From the cell containing the given text, extract its center point as (X, Y) coordinate. 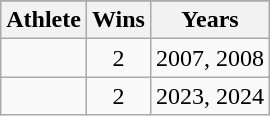
Wins (118, 20)
2007, 2008 (210, 58)
Years (210, 20)
Athlete (44, 20)
2023, 2024 (210, 96)
